Locate the cell with the specified text and output its (x, y) center coordinate. 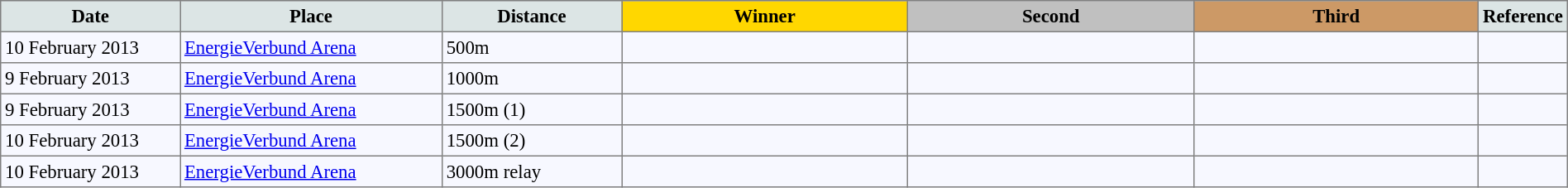
Second (1051, 17)
1500m (1) (531, 109)
1500m (2) (531, 141)
1000m (531, 79)
Third (1336, 17)
Reference (1523, 17)
Distance (531, 17)
3000m relay (531, 171)
Winner (765, 17)
Place (311, 17)
500m (531, 47)
Date (91, 17)
